Extract the (X, Y) coordinate from the center of the cell holding the provided text.  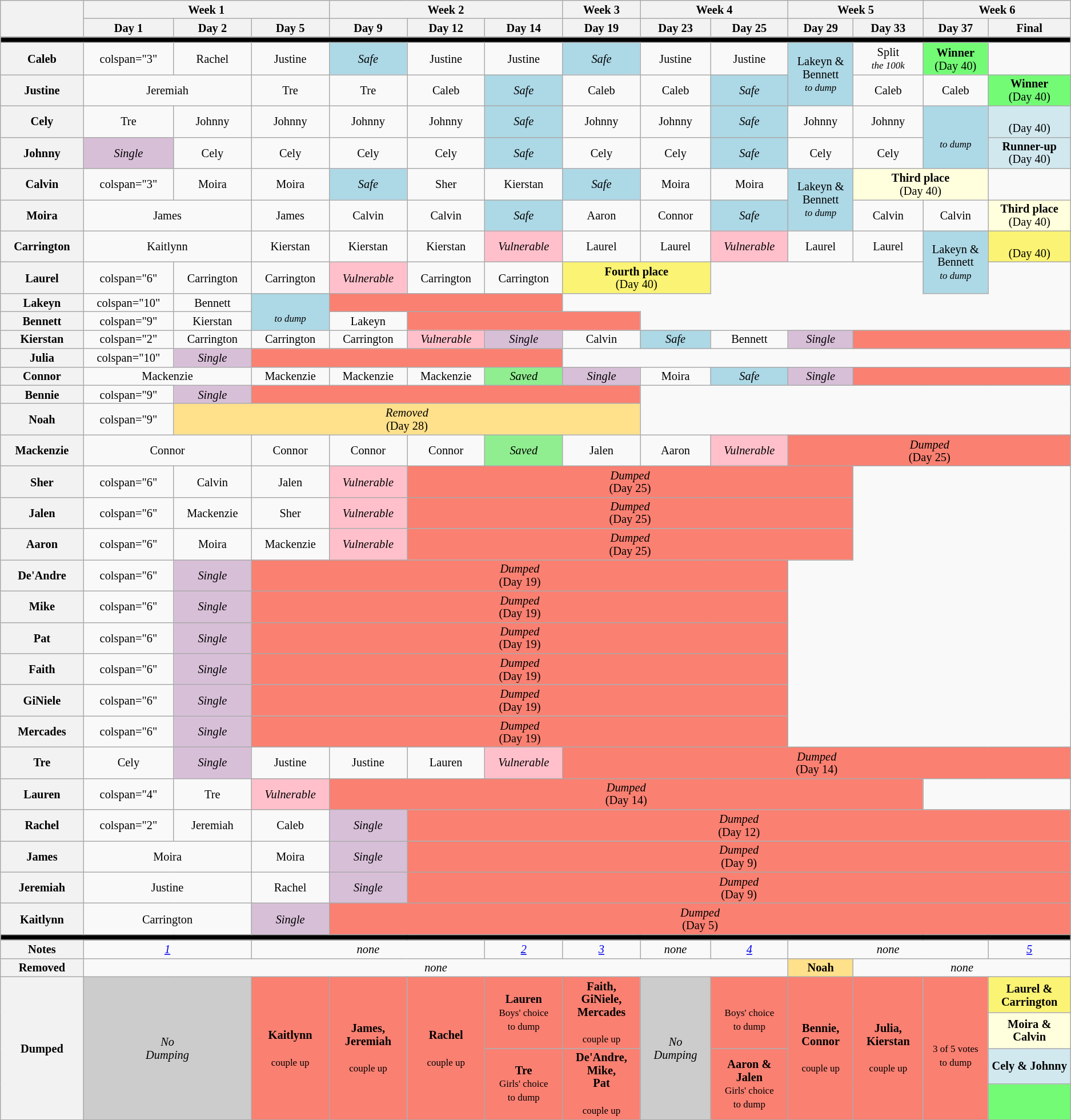
Notes (42, 949)
3 of 5 votesto dump (955, 1048)
Week 3 (601, 9)
Cely & Johnny (1029, 1066)
Day 29 (821, 27)
Mercades (42, 731)
Day 33 (889, 27)
3 (601, 949)
Splitthe 100k (889, 58)
4 (749, 949)
Week 2 (446, 9)
Final (1029, 27)
Day 19 (601, 27)
Faith,GiNiele,Mercadescouple up (601, 1013)
Week 1 (206, 9)
1 (167, 949)
GiNiele (42, 701)
Runner-up (Day 40) (1029, 153)
Day 14 (524, 27)
Rachelcouple up (446, 1048)
Day 9 (368, 27)
Fourth place (Day 40) (636, 278)
Julia,Kierstancouple up (889, 1048)
Dumped (Day 12) (739, 825)
Mike (42, 607)
Dumped (42, 1048)
De'Andre,Mike,Patcouple up (601, 1083)
Day 25 (749, 27)
Week 5 (856, 9)
Bennie,Connorcouple up (821, 1048)
Removed (42, 967)
Aaron & JalenGirls' choiceto dump (749, 1083)
Moira & Calvin (1029, 1031)
Bennie (42, 394)
Laurel & Carrington (1029, 994)
Kaitlynncouple up (290, 1048)
TreGirls' choiceto dump (524, 1083)
De'Andre (42, 575)
2 (524, 949)
Day 1 (129, 27)
Boys' choiceto dump (749, 1013)
Day 5 (290, 27)
LaurenBoys' choiceto dump (524, 1013)
Week 6 (997, 9)
5 (1029, 949)
Julia (42, 358)
Dumped (Day 5) (700, 919)
colspan="4" (129, 794)
Day 2 (212, 27)
James,Jeremiahcouple up (368, 1048)
Pat (42, 638)
Day 12 (446, 27)
Faith (42, 669)
Removed (Day 28) (407, 419)
Week 4 (714, 9)
Day 23 (675, 27)
Day 37 (955, 27)
